Detect which cell encompasses the target text, then output its (X, Y) center coordinate. 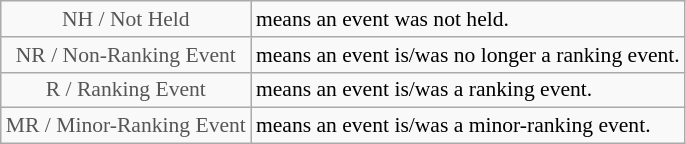
means an event is/was no longer a ranking event. (468, 55)
means an event is/was a ranking event. (468, 90)
NH / Not Held (126, 19)
NR / Non-Ranking Event (126, 55)
means an event is/was a minor-ranking event. (468, 126)
MR / Minor-Ranking Event (126, 126)
means an event was not held. (468, 19)
R / Ranking Event (126, 90)
